Pinpoint the cell where the given text exists, returning its [x, y] midpoint coordinate. 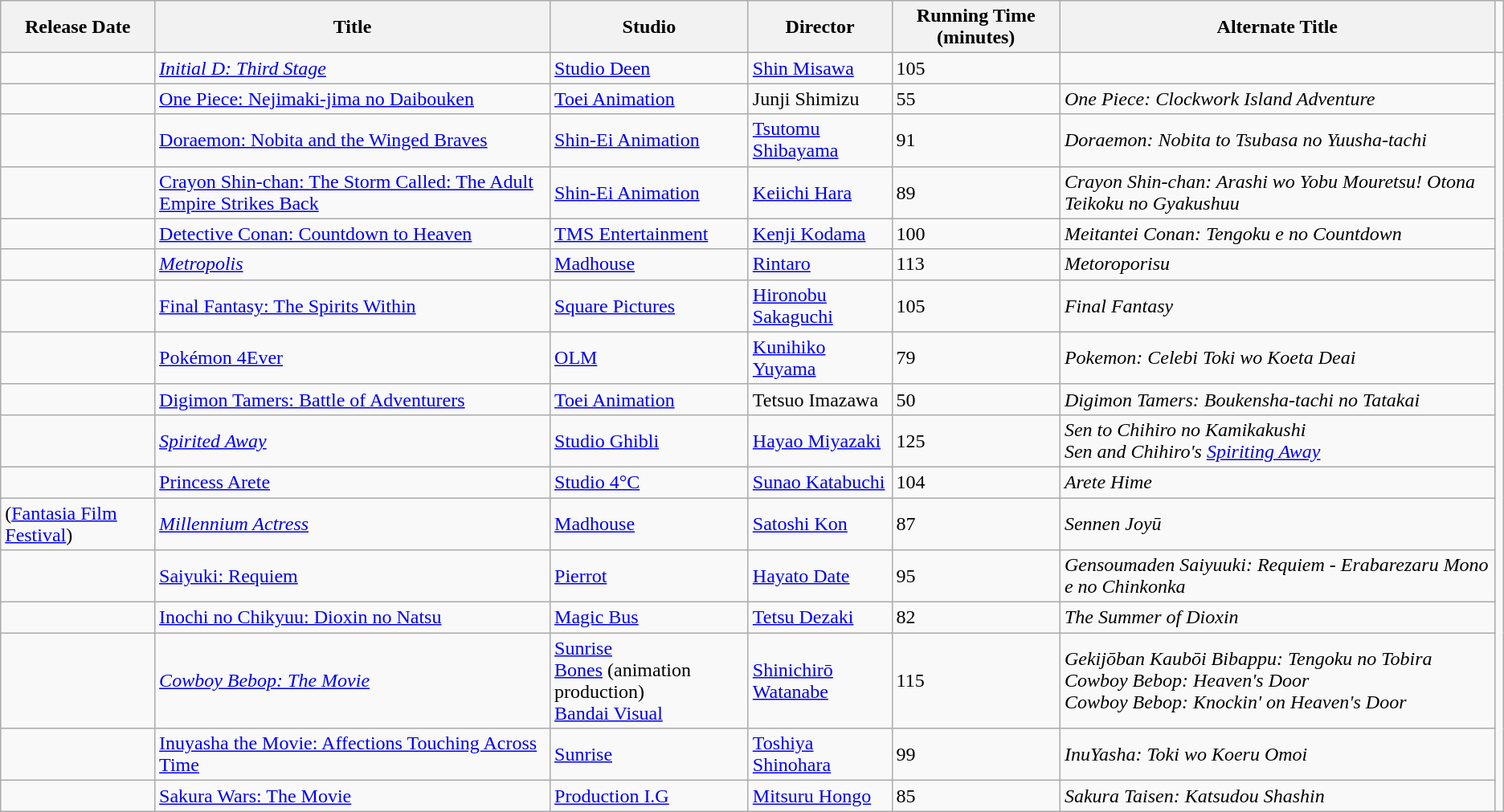
Kunihiko Yuyama [819, 358]
Final Fantasy [1277, 305]
The Summer of Dioxin [1277, 618]
Mitsuru Hongo [819, 796]
Sen to Chihiro no KamikakushiSen and Chihiro's Spiriting Away [1277, 440]
Gensoumaden Saiyuuki: Requiem - Erabarezaru Mono e no Chinkonka [1277, 577]
One Piece: Nejimaki-jima no Daibouken [353, 99]
50 [975, 399]
Tetsuo Imazawa [819, 399]
(Fantasia Film Festival) [78, 524]
Initial D: Third Stage [353, 68]
Metoroporisu [1277, 264]
Hayao Miyazaki [819, 440]
One Piece: Clockwork Island Adventure [1277, 99]
82 [975, 618]
Gekijōban Kaubōi Bibappu: Tengoku no TobiraCowboy Bebop: Heaven's DoorCowboy Bebop: Knockin' on Heaven's Door [1277, 681]
Satoshi Kon [819, 524]
Detective Conan: Countdown to Heaven [353, 234]
Hironobu Sakaguchi [819, 305]
95 [975, 577]
89 [975, 193]
Hayato Date [819, 577]
Sakura Taisen: Katsudou Shashin [1277, 796]
Digimon Tamers: Battle of Adventurers [353, 399]
Alternate Title [1277, 27]
Cowboy Bebop: The Movie [353, 681]
Square Pictures [649, 305]
55 [975, 99]
Kenji Kodama [819, 234]
Studio Deen [649, 68]
Crayon Shin-chan: Arashi wo Yobu Mouretsu! Otona Teikoku no Gyakushuu [1277, 193]
Princess Arete [353, 482]
Toshiya Shinohara [819, 755]
Magic Bus [649, 618]
Metropolis [353, 264]
Sunao Katabuchi [819, 482]
79 [975, 358]
Tsutomu Shibayama [819, 140]
SunriseBones (animation production)Bandai Visual [649, 681]
Doraemon: Nobita and the Winged Braves [353, 140]
Final Fantasy: The Spirits Within [353, 305]
OLM [649, 358]
Millennium Actress [353, 524]
Inochi no Chikyuu: Dioxin no Natsu [353, 618]
Doraemon: Nobita to Tsubasa no Yuusha-tachi [1277, 140]
Saiyuki: Requiem [353, 577]
Director [819, 27]
InuYasha: Toki wo Koeru Omoi [1277, 755]
Shin Misawa [819, 68]
Pierrot [649, 577]
Meitantei Conan: Tengoku e no Countdown [1277, 234]
113 [975, 264]
Keiichi Hara [819, 193]
Running Time (minutes) [975, 27]
Junji Shimizu [819, 99]
Studio Ghibli [649, 440]
Release Date [78, 27]
115 [975, 681]
85 [975, 796]
Production I.G [649, 796]
Rintaro [819, 264]
Shinichirō Watanabe [819, 681]
104 [975, 482]
100 [975, 234]
TMS Entertainment [649, 234]
Sunrise [649, 755]
Sakura Wars: The Movie [353, 796]
Spirited Away [353, 440]
125 [975, 440]
99 [975, 755]
91 [975, 140]
Arete Hime [1277, 482]
Crayon Shin-chan: The Storm Called: The Adult Empire Strikes Back [353, 193]
Inuyasha the Movie: Affections Touching Across Time [353, 755]
Tetsu Dezaki [819, 618]
Studio [649, 27]
Pokémon 4Ever [353, 358]
Sennen Joyū [1277, 524]
87 [975, 524]
Title [353, 27]
Studio 4°C [649, 482]
Pokemon: Celebi Toki wo Koeta Deai [1277, 358]
Digimon Tamers: Boukensha-tachi no Tatakai [1277, 399]
